Search for the cell housing the specified text and yield its [X, Y] center coordinate. 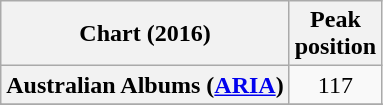
117 [335, 85]
Australian Albums (ARIA) [145, 85]
Chart (2016) [145, 34]
Peak position [335, 34]
